Scan for the cell matching the given text and deliver its (x, y) coordinate at center. 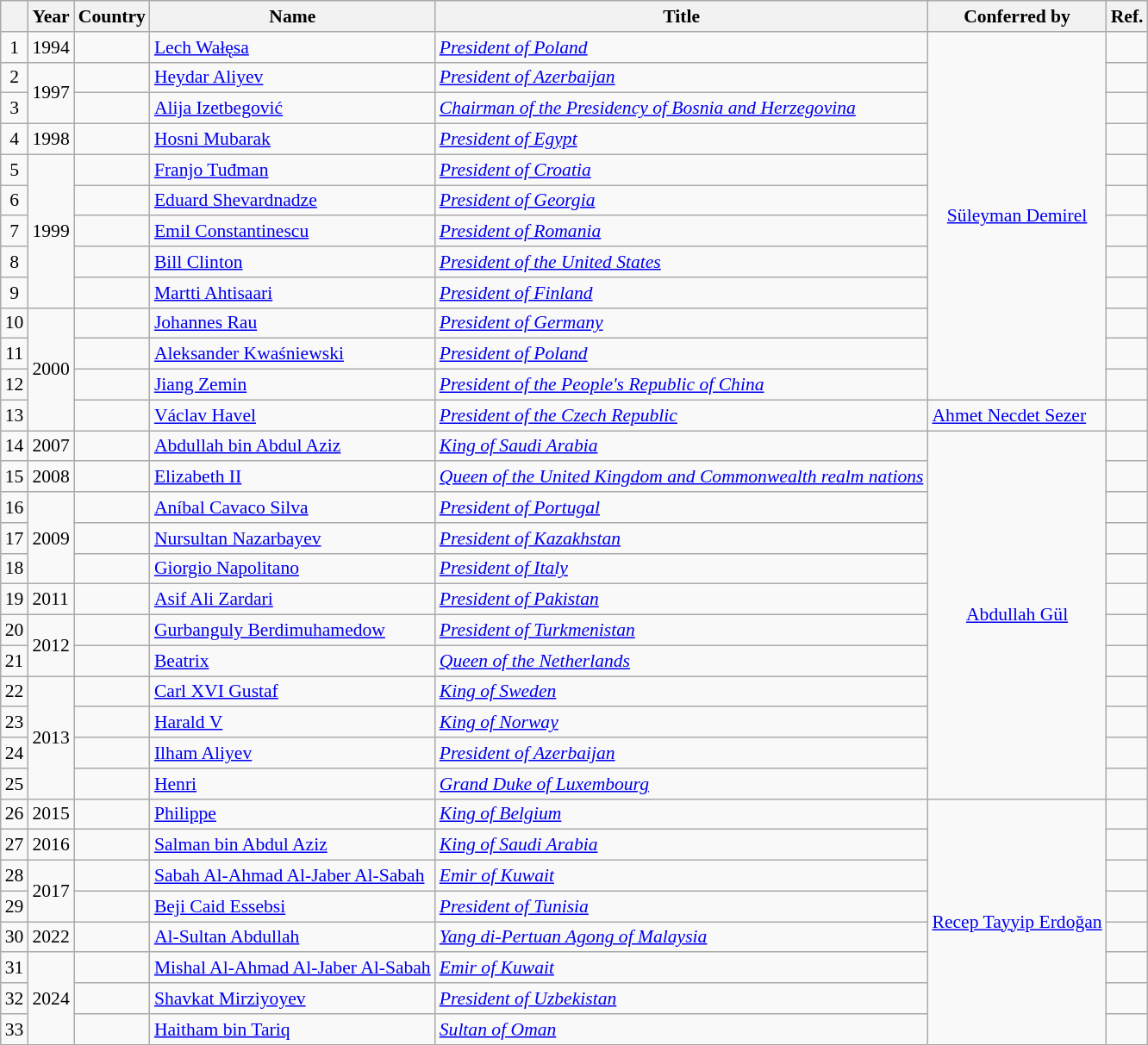
1 (15, 47)
Lech Wałęsa (293, 47)
9 (15, 293)
Ilham Aliyev (293, 753)
Sabah Al-Ahmad Al-Jaber Al-Sabah (293, 876)
Aníbal Cavaco Silva (293, 507)
24 (15, 753)
Eduard Shevardnadze (293, 201)
President of Germany (682, 323)
Conferred by (1017, 16)
Chairman of the Presidency of Bosnia and Herzegovina (682, 109)
President of the United States (682, 262)
4 (15, 140)
Václav Havel (293, 415)
Asif Ali Zardari (293, 600)
31 (15, 968)
President of the People's Republic of China (682, 385)
Al-Sultan Abdullah (293, 937)
2009 (50, 538)
Beatrix (293, 661)
President of the Czech Republic (682, 415)
Haitham bin Tariq (293, 1029)
10 (15, 323)
Franjo Tuđman (293, 170)
Mishal Al-Ahmad Al-Jaber Al-Sabah (293, 968)
Emil Constantinescu (293, 232)
33 (15, 1029)
32 (15, 998)
2 (15, 78)
29 (15, 906)
President of Georgia (682, 201)
21 (15, 661)
Ahmet Necdet Sezer (1017, 415)
Hosni Mubarak (293, 140)
2017 (50, 891)
2000 (50, 369)
President of Croatia (682, 170)
2008 (50, 477)
Nursultan Nazarbayev (293, 538)
Philippe (293, 814)
King of Sweden (682, 692)
Johannes Rau (293, 323)
5 (15, 170)
14 (15, 446)
2011 (50, 600)
Sultan of Oman (682, 1029)
22 (15, 692)
Heydar Aliyev (293, 78)
King of Belgium (682, 814)
6 (15, 201)
President of Kazakhstan (682, 538)
President of Turkmenistan (682, 631)
Bill Clinton (293, 262)
11 (15, 354)
Giorgio Napolitano (293, 569)
Harald V (293, 723)
Queen of the Netherlands (682, 661)
2012 (50, 646)
12 (15, 385)
Martti Ahtisaari (293, 293)
Queen of the United Kingdom and Commonwealth realm nations (682, 477)
28 (15, 876)
1997 (50, 93)
Jiang Zemin (293, 385)
26 (15, 814)
2013 (50, 737)
Country (112, 16)
President of Tunisia (682, 906)
20 (15, 631)
2024 (50, 999)
President of Finland (682, 293)
1999 (50, 231)
1998 (50, 140)
2016 (50, 845)
President of Uzbekistan (682, 998)
Abdullah bin Abdul Aziz (293, 446)
30 (15, 937)
25 (15, 784)
Beji Caid Essebsi (293, 906)
Elizabeth II (293, 477)
Title (682, 16)
23 (15, 723)
2007 (50, 446)
2022 (50, 937)
15 (15, 477)
13 (15, 415)
President of Egypt (682, 140)
Year (50, 16)
18 (15, 569)
King of Norway (682, 723)
Henri (293, 784)
Grand Duke of Luxembourg (682, 784)
Abdullah Gül (1017, 615)
27 (15, 845)
Ref. (1127, 16)
1994 (50, 47)
3 (15, 109)
President of Portugal (682, 507)
Aleksander Kwaśniewski (293, 354)
Yang di-Pertuan Agong of Malaysia (682, 937)
President of Pakistan (682, 600)
7 (15, 232)
Süleyman Demirel (1017, 216)
19 (15, 600)
Carl XVI Gustaf (293, 692)
Shavkat Mirziyoyev (293, 998)
Recep Tayyip Erdoğan (1017, 922)
16 (15, 507)
President of Italy (682, 569)
Salman bin Abdul Aziz (293, 845)
8 (15, 262)
Alija Izetbegović (293, 109)
Name (293, 16)
President of Romania (682, 232)
17 (15, 538)
Gurbanguly Berdimuhamedow (293, 631)
2015 (50, 814)
